Determine the [x, y] coordinate at the center of the cell enclosing the given text.  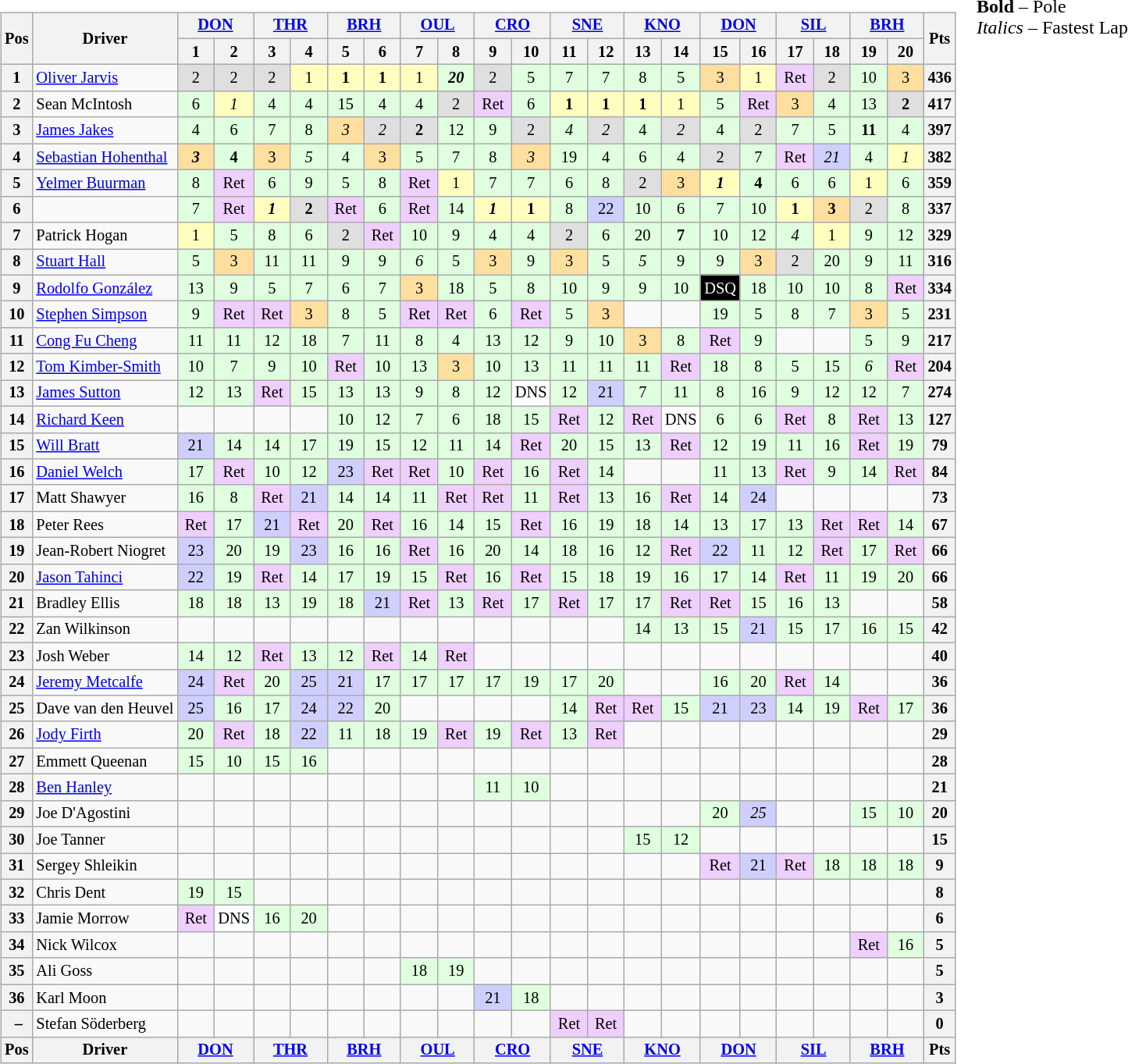
42 [940, 630]
Emmett Queenan [105, 761]
Sean McIntosh [105, 105]
30 [16, 840]
Chris Dent [105, 892]
73 [940, 498]
DSQ [720, 288]
Jean-Robert Niogret [105, 551]
Jason Tahinci [105, 577]
Yelmer Buurman [105, 183]
329 [940, 236]
334 [940, 288]
Ali Goss [105, 971]
231 [940, 315]
359 [940, 183]
Nick Wilcox [105, 945]
316 [940, 262]
Cong Fu Cheng [105, 341]
– [16, 1024]
James Jakes [105, 130]
Ben Hanley [105, 788]
Patrick Hogan [105, 236]
0 [940, 1024]
27 [16, 761]
Peter Rees [105, 525]
127 [940, 419]
Richard Keen [105, 419]
Jody Firth [105, 735]
Bradley Ellis [105, 603]
337 [940, 209]
382 [940, 157]
Jamie Morrow [105, 919]
417 [940, 105]
Daniel Welch [105, 472]
Oliver Jarvis [105, 78]
34 [16, 945]
Will Bratt [105, 446]
James Sutton [105, 393]
436 [940, 78]
79 [940, 446]
33 [16, 919]
217 [940, 341]
67 [940, 525]
397 [940, 130]
84 [940, 472]
Stuart Hall [105, 262]
274 [940, 393]
Jeremy Metcalfe [105, 682]
40 [940, 656]
Josh Weber [105, 656]
Sebastian Hohenthal [105, 157]
Karl Moon [105, 998]
Joe D'Agostini [105, 813]
Zan Wilkinson [105, 630]
Matt Shawyer [105, 498]
Stephen Simpson [105, 315]
Joe Tanner [105, 840]
Tom Kimber-Smith [105, 367]
35 [16, 971]
58 [940, 603]
Stefan Söderberg [105, 1024]
Rodolfo González [105, 288]
204 [940, 367]
32 [16, 892]
Sergey Shleikin [105, 867]
Dave van den Heuvel [105, 709]
31 [16, 867]
26 [16, 735]
